For the text-containing cell, return its midpoint in (x, y) coordinate format. 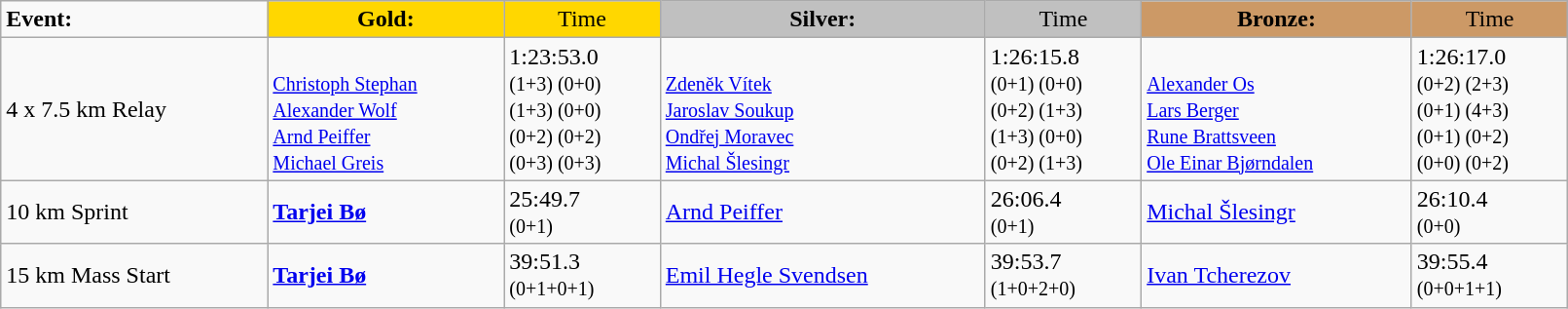
10 km Sprint (134, 212)
Ivan Tcherezov (1277, 275)
Event: (134, 19)
1:26:15.8(0+1) (0+0)(0+2) (1+3)(1+3) (0+0)(0+2) (1+3) (1063, 109)
25:49.7(0+1) (582, 212)
Zdeněk VítekJaroslav SoukupOndřej MoravecMichal Šlesingr (822, 109)
26:10.4(0+0) (1489, 212)
Michal Šlesingr (1277, 212)
4 x 7.5 km Relay (134, 109)
Emil Hegle Svendsen (822, 275)
1:26:17.0(0+2) (2+3)(0+1) (4+3)(0+1) (0+2)(0+0) (0+2) (1489, 109)
1:23:53.0(1+3) (0+0)(1+3) (0+0)(0+2) (0+2)(0+3) (0+3) (582, 109)
Bronze: (1277, 19)
Silver: (822, 19)
39:53.7(1+0+2+0) (1063, 275)
26:06.4(0+1) (1063, 212)
Gold: (385, 19)
Christoph StephanAlexander WolfArnd PeifferMichael Greis (385, 109)
Alexander OsLars BergerRune BrattsveenOle Einar Bjørndalen (1277, 109)
15 km Mass Start (134, 275)
Arnd Peiffer (822, 212)
39:51.3(0+1+0+1) (582, 275)
39:55.4(0+0+1+1) (1489, 275)
